Identify which cell holds the provided text, then report its (x, y) central coordinate. 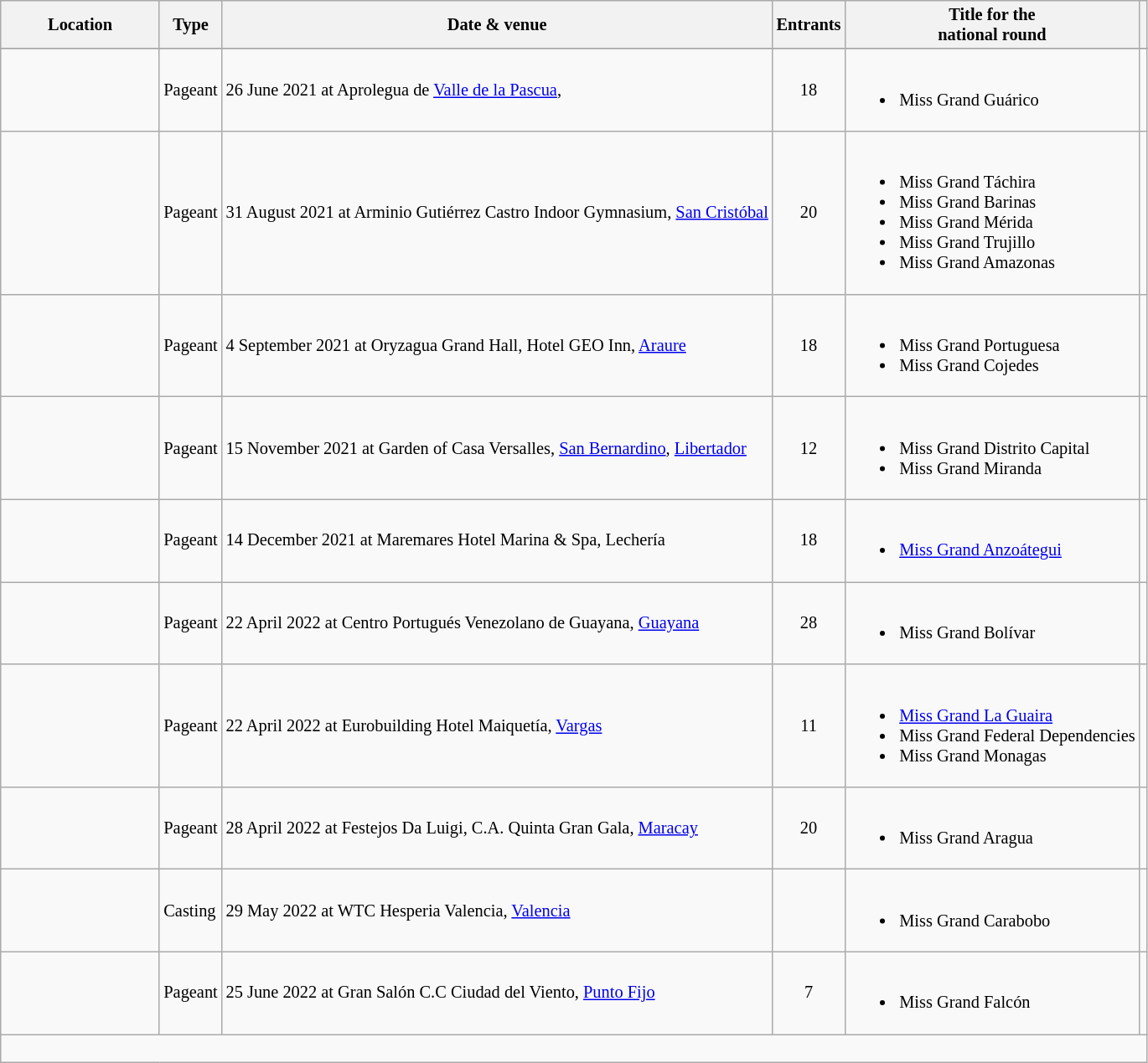
14 December 2021 at Maremares Hotel Marina & Spa, Lechería (498, 540)
Miss Grand PortuguesaMiss Grand Cojedes (992, 345)
22 April 2022 at Centro Portugués Venezolano de Guayana, Guayana (498, 622)
4 September 2021 at Oryzagua Grand Hall, Hotel GEO Inn, Araure (498, 345)
12 (809, 447)
11 (809, 725)
28 (809, 622)
Date & venue (498, 24)
Casting (190, 911)
Miss Grand Aragua (992, 828)
Miss Grand Anzoátegui (992, 540)
25 June 2022 at Gran Salón C.C Ciudad del Viento, Punto Fijo (498, 993)
Miss Grand La GuairaMiss Grand Federal DependenciesMiss Grand Monagas (992, 725)
Entrants (809, 24)
Miss Grand Distrito CapitalMiss Grand Miranda (992, 447)
22 April 2022 at Eurobuilding Hotel Maiquetía, Vargas (498, 725)
Location (80, 24)
28 April 2022 at Festejos Da Luigi, C.A. Quinta Gran Gala, Maracay (498, 828)
26 June 2021 at Aprolegua de Valle de la Pascua, (498, 90)
29 May 2022 at WTC Hesperia Valencia, Valencia (498, 911)
Miss Grand Falcón (992, 993)
31 August 2021 at Arminio Gutiérrez Castro Indoor Gymnasium, San Cristóbal (498, 212)
Miss Grand Bolívar (992, 622)
Miss Grand Guárico (992, 90)
Title for thenational round (992, 24)
Miss Grand TáchiraMiss Grand BarinasMiss Grand MéridaMiss Grand TrujilloMiss Grand Amazonas (992, 212)
Miss Grand Carabobo (992, 911)
15 November 2021 at Garden of Casa Versalles, San Bernardino, Libertador (498, 447)
7 (809, 993)
Type (190, 24)
